Pinpoint the cell where the given text exists, returning its [x, y] midpoint coordinate. 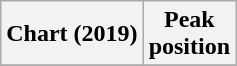
Peakposition [189, 34]
Chart (2019) [72, 34]
